Identify which cell holds the provided text, then report its [x, y] central coordinate. 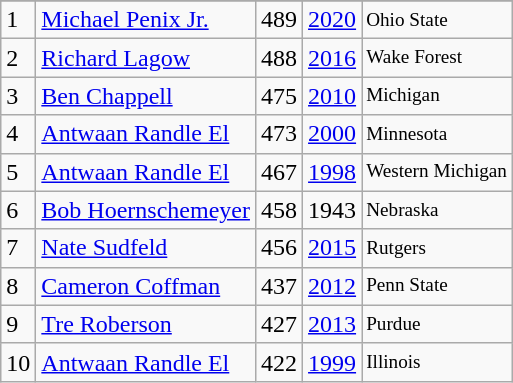
2 [18, 58]
Wake Forest [437, 58]
422 [278, 362]
2013 [332, 324]
Cameron Coffman [146, 286]
2010 [332, 96]
1998 [332, 172]
8 [18, 286]
2012 [332, 286]
2015 [332, 248]
1 [18, 20]
1999 [332, 362]
488 [278, 58]
1943 [332, 210]
2016 [332, 58]
467 [278, 172]
473 [278, 134]
Michael Penix Jr. [146, 20]
Ohio State [437, 20]
Richard Lagow [146, 58]
427 [278, 324]
7 [18, 248]
437 [278, 286]
9 [18, 324]
Minnesota [437, 134]
2020 [332, 20]
2000 [332, 134]
Illinois [437, 362]
Penn State [437, 286]
6 [18, 210]
Nebraska [437, 210]
Western Michigan [437, 172]
Purdue [437, 324]
475 [278, 96]
Nate Sudfeld [146, 248]
3 [18, 96]
489 [278, 20]
Rutgers [437, 248]
456 [278, 248]
Bob Hoernschemeyer [146, 210]
4 [18, 134]
Ben Chappell [146, 96]
5 [18, 172]
Michigan [437, 96]
10 [18, 362]
458 [278, 210]
Tre Roberson [146, 324]
